Return [x, y] of the center of cell containing provided text 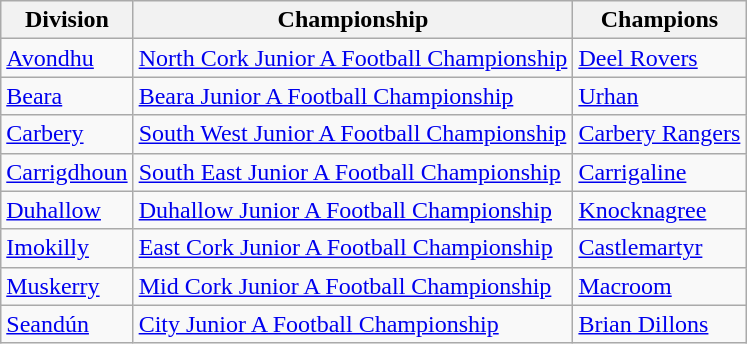
Deel Rovers [660, 58]
Castlemartyr [660, 248]
Duhallow Junior A Football Championship [353, 210]
Carrigaline [660, 172]
Macroom [660, 286]
Avondhu [67, 58]
Duhallow [67, 210]
Carbery [67, 134]
East Cork Junior A Football Championship [353, 248]
Mid Cork Junior A Football Championship [353, 286]
Carrigdhoun [67, 172]
Brian Dillons [660, 324]
Seandún [67, 324]
City Junior A Football Championship [353, 324]
Division [67, 20]
Imokilly [67, 248]
South West Junior A Football Championship [353, 134]
Champions [660, 20]
North Cork Junior A Football Championship [353, 58]
Knocknagree [660, 210]
Beara [67, 96]
Urhan [660, 96]
Beara Junior A Football Championship [353, 96]
Muskerry [67, 286]
South East Junior A Football Championship [353, 172]
Carbery Rangers [660, 134]
Championship [353, 20]
